Identify which cell holds the provided text, then report its (x, y) central coordinate. 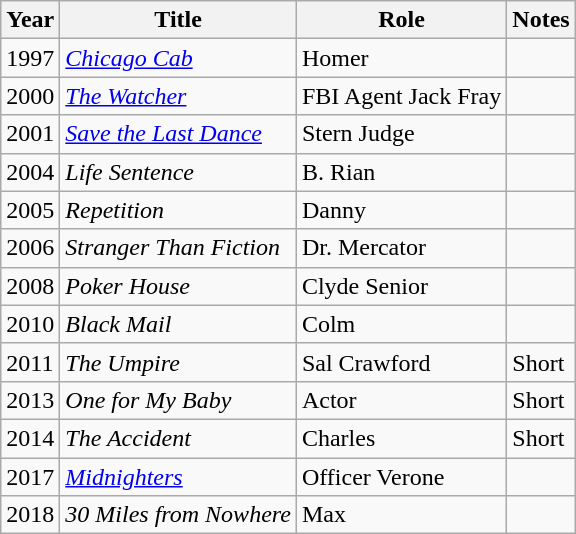
The Umpire (178, 362)
Chicago Cab (178, 58)
Charles (401, 438)
Repetition (178, 210)
Year (30, 20)
Homer (401, 58)
1997 (30, 58)
Title (178, 20)
2005 (30, 210)
Life Sentence (178, 172)
2017 (30, 477)
B. Rian (401, 172)
One for My Baby (178, 400)
2004 (30, 172)
Save the Last Dance (178, 134)
2010 (30, 324)
Actor (401, 400)
Officer Verone (401, 477)
2018 (30, 515)
Max (401, 515)
Colm (401, 324)
Sal Crawford (401, 362)
Notes (541, 20)
2011 (30, 362)
2013 (30, 400)
Dr. Mercator (401, 248)
The Accident (178, 438)
2008 (30, 286)
Midnighters (178, 477)
Role (401, 20)
2014 (30, 438)
Stranger Than Fiction (178, 248)
Danny (401, 210)
2006 (30, 248)
2001 (30, 134)
FBI Agent Jack Fray (401, 96)
Clyde Senior (401, 286)
The Watcher (178, 96)
Stern Judge (401, 134)
2000 (30, 96)
30 Miles from Nowhere (178, 515)
Poker House (178, 286)
Black Mail (178, 324)
